Search for the cell housing the specified text and yield its (x, y) center coordinate. 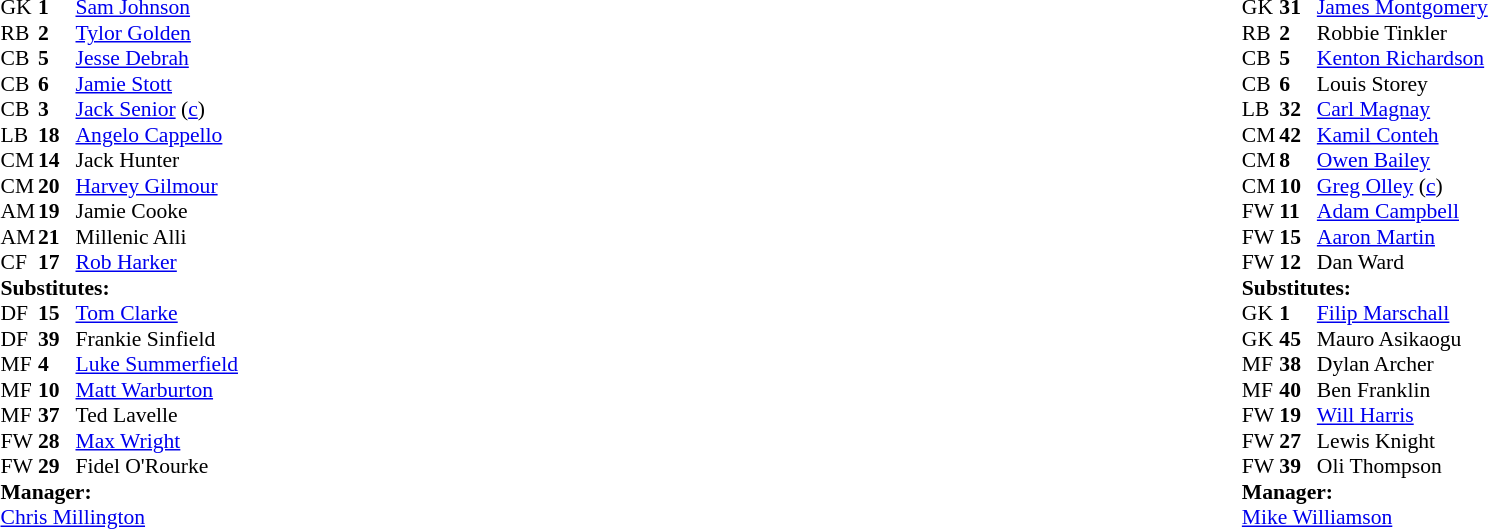
4 (57, 365)
8 (1298, 161)
17 (57, 263)
Lewis Knight (1402, 441)
40 (1298, 390)
21 (57, 237)
CF (19, 263)
12 (1298, 263)
Max Wright (157, 441)
Mauro Asikaogu (1402, 339)
18 (57, 135)
Jesse Debrah (157, 59)
42 (1298, 135)
Ted Lavelle (157, 415)
Louis Storey (1402, 84)
27 (1298, 441)
Rob Harker (157, 263)
Jack Senior (c) (157, 109)
Aaron Martin (1402, 237)
14 (57, 161)
45 (1298, 339)
32 (1298, 109)
Oli Thompson (1402, 467)
38 (1298, 365)
11 (1298, 211)
20 (57, 186)
Luke Summerfield (157, 365)
Tom Clarke (157, 313)
Millenic Alli (157, 237)
Jack Hunter (157, 161)
Jamie Stott (157, 84)
Adam Campbell (1402, 211)
Dylan Archer (1402, 365)
Kamil Conteh (1402, 135)
Angelo Cappello (157, 135)
Matt Warburton (157, 390)
Fidel O'Rourke (157, 467)
Greg Olley (c) (1402, 186)
Will Harris (1402, 415)
Ben Franklin (1402, 390)
1 (1298, 313)
Owen Bailey (1402, 161)
Harvey Gilmour (157, 186)
Robbie Tinkler (1402, 33)
28 (57, 441)
Tylor Golden (157, 33)
Carl Magnay (1402, 109)
Kenton Richardson (1402, 59)
Jamie Cooke (157, 211)
Dan Ward (1402, 263)
3 (57, 109)
Frankie Sinfield (157, 339)
37 (57, 415)
29 (57, 467)
Filip Marschall (1402, 313)
